Pinpoint the cell where the given text exists, returning its [X, Y] midpoint coordinate. 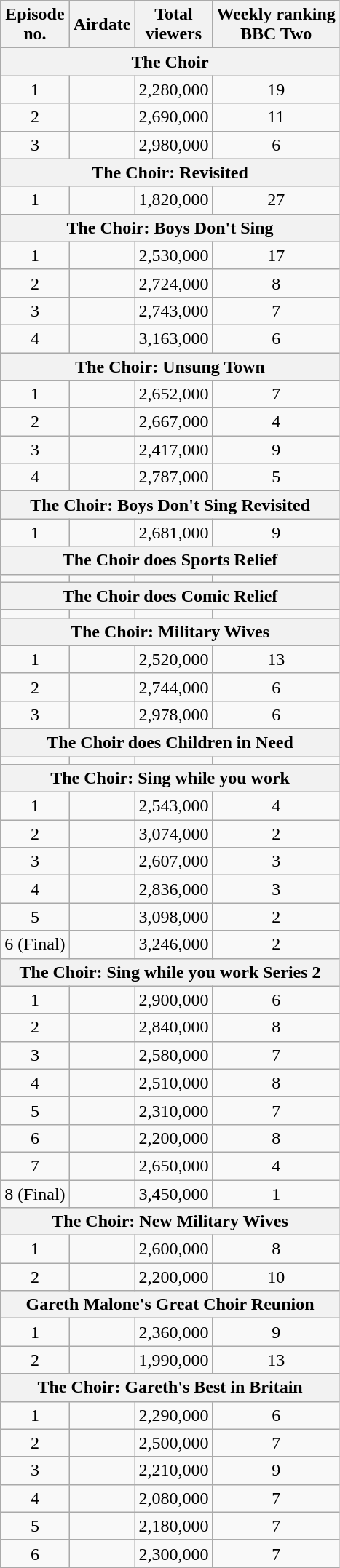
The Choir does Comic Relief [170, 596]
2,280,000 [173, 89]
2,667,000 [173, 422]
8 (Final) [35, 1194]
The Choir: Sing while you work Series 2 [170, 972]
2,607,000 [173, 861]
2,744,000 [173, 687]
6 (Final) [35, 944]
The Choir: Boys Don't Sing Revisited [170, 505]
1,990,000 [173, 1360]
The Choir: Gareth's Best in Britain [170, 1388]
The Choir [170, 62]
Episodeno. [35, 25]
2,290,000 [173, 1415]
2,787,000 [173, 477]
The Choir: New Military Wives [170, 1222]
2,681,000 [173, 533]
2,360,000 [173, 1332]
19 [276, 89]
The Choir: Sing while you work [170, 779]
2,520,000 [173, 659]
2,650,000 [173, 1166]
2,978,000 [173, 715]
2,840,000 [173, 1027]
2,417,000 [173, 450]
Totalviewers [173, 25]
2,510,000 [173, 1083]
2,530,000 [173, 255]
2,690,000 [173, 117]
2,180,000 [173, 1526]
2,980,000 [173, 145]
The Choir: Unsung Town [170, 366]
The Choir: Revisited [170, 172]
11 [276, 117]
2,080,000 [173, 1498]
3,098,000 [173, 917]
17 [276, 255]
Gareth Malone's Great Choir Reunion [170, 1305]
27 [276, 200]
3,450,000 [173, 1194]
The Choir does Children in Need [170, 742]
The Choir: Military Wives [170, 632]
Weekly rankingBBC Two [276, 25]
2,900,000 [173, 1000]
2,743,000 [173, 311]
2,600,000 [173, 1249]
2,300,000 [173, 1553]
2,500,000 [173, 1443]
2,836,000 [173, 889]
The Choir does Sports Relief [170, 560]
The Choir: Boys Don't Sing [170, 228]
3,074,000 [173, 834]
2,210,000 [173, 1471]
1,820,000 [173, 200]
Airdate [102, 25]
2,724,000 [173, 283]
2,543,000 [173, 806]
2,652,000 [173, 394]
2,310,000 [173, 1110]
2,580,000 [173, 1055]
10 [276, 1277]
3,246,000 [173, 944]
3,163,000 [173, 338]
